Return [X, Y] of the center of cell containing provided text 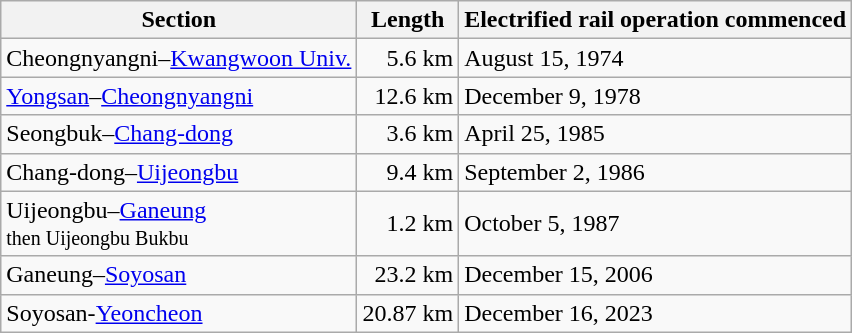
December 16, 2023 [656, 313]
5.6 km [408, 58]
23.2 km [408, 275]
Seongbuk–Chang-dong [179, 134]
December 15, 2006 [656, 275]
9.4 km [408, 172]
Cheongnyangni–Kwangwoon Univ. [179, 58]
Length [408, 20]
December 9, 1978 [656, 96]
September 2, 1986 [656, 172]
October 5, 1987 [656, 224]
Uijeongbu–Ganeungthen Uijeongbu Bukbu [179, 224]
April 25, 1985 [656, 134]
20.87 km [408, 313]
12.6 km [408, 96]
1.2 km [408, 224]
Chang-dong–Uijeongbu [179, 172]
August 15, 1974 [656, 58]
Yongsan–Cheongnyangni [179, 96]
3.6 km [408, 134]
Soyosan-Yeoncheon [179, 313]
Electrified rail operation commenced [656, 20]
Section [179, 20]
Ganeung–Soyosan [179, 275]
